Pinpoint the cell where the given text exists, returning its (x, y) midpoint coordinate. 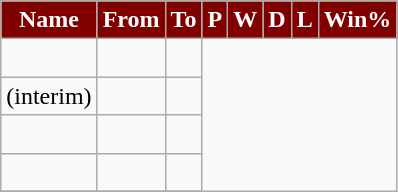
From (131, 20)
L (304, 20)
W (246, 20)
Win% (358, 20)
To (184, 20)
P (215, 20)
Name (49, 20)
D (277, 20)
(interim) (49, 96)
